Pinpoint the cell where the given text exists, returning its (x, y) midpoint coordinate. 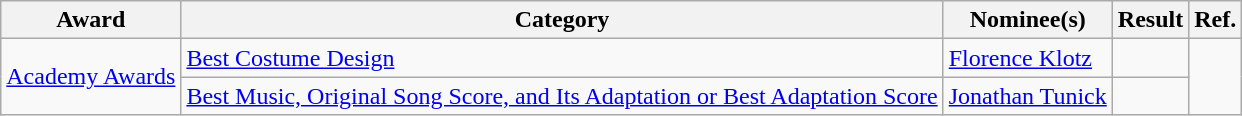
Nominee(s) (1028, 20)
Best Music, Original Song Score, and Its Adaptation or Best Adaptation Score (562, 96)
Ref. (1216, 20)
Award (91, 20)
Category (562, 20)
Best Costume Design (562, 58)
Florence Klotz (1028, 58)
Academy Awards (91, 77)
Jonathan Tunick (1028, 96)
Result (1150, 20)
